Capture the cell that displays the provided text and extract its [x, y] central coordinate. 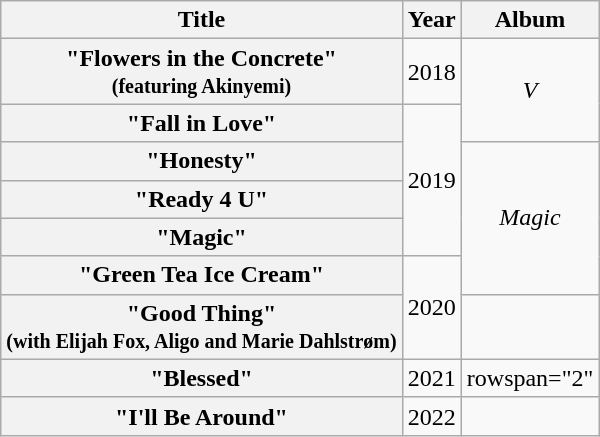
2018 [432, 72]
2019 [432, 180]
"Ready 4 U" [202, 199]
Title [202, 20]
2021 [432, 378]
V [530, 90]
"Green Tea Ice Cream" [202, 275]
"Magic" [202, 237]
Album [530, 20]
Magic [530, 218]
"Honesty" [202, 161]
2020 [432, 308]
"Good Thing" (with Elijah Fox, Aligo and Marie Dahlstrøm) [202, 326]
"Blessed" [202, 378]
"Fall in Love" [202, 123]
2022 [432, 416]
Year [432, 20]
rowspan="2" [530, 378]
"Flowers in the Concrete" (featuring Akinyemi) [202, 72]
"I'll Be Around" [202, 416]
